Pinpoint the cell where the given text exists, returning its (x, y) midpoint coordinate. 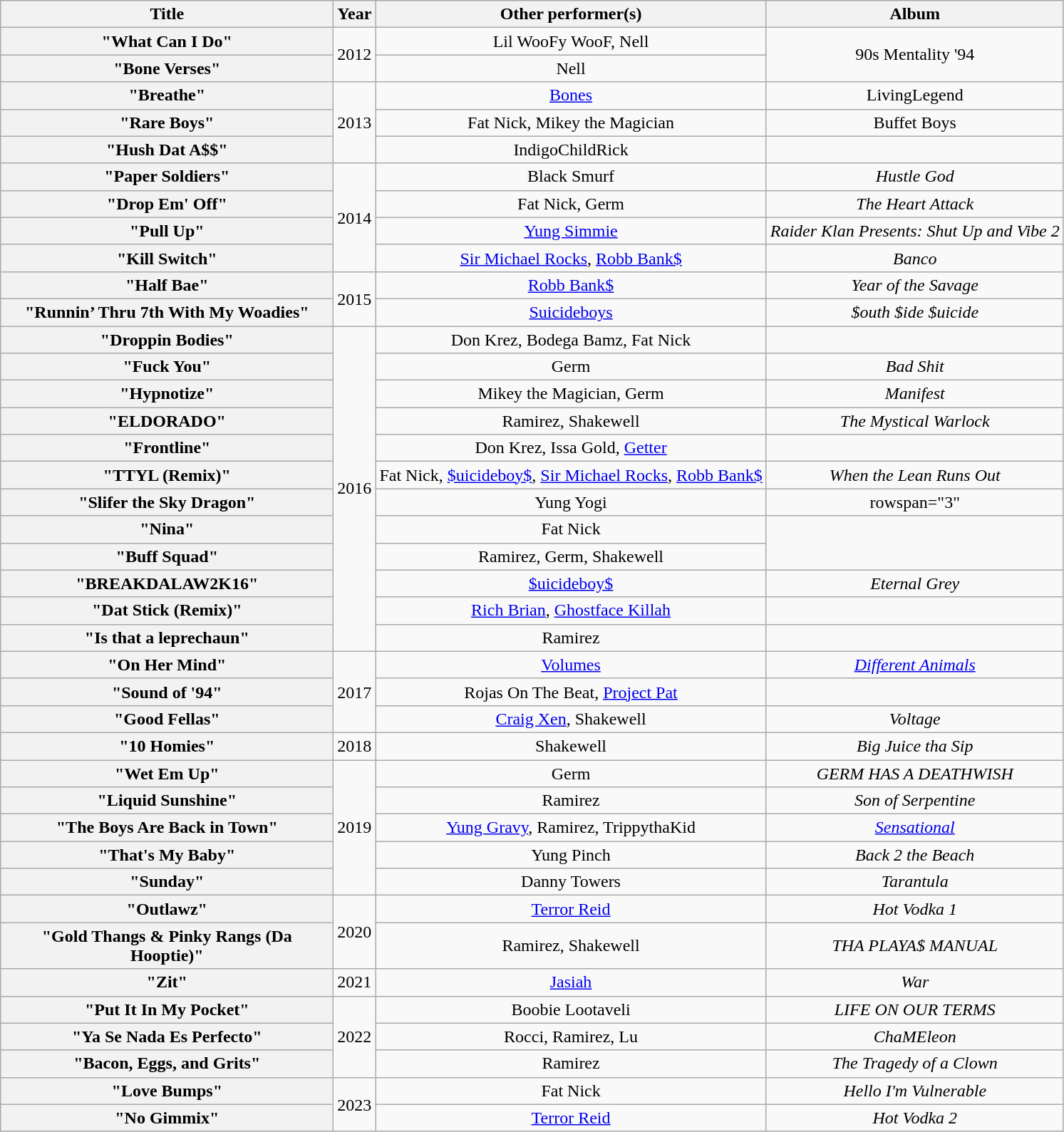
Hot Vodka 2 (915, 1118)
Voltage (915, 719)
2013 (355, 123)
The Tragedy of a Clown (915, 1064)
"Runnin’ Thru 7th With My Woadies" (167, 312)
"Slifer the Sky Dragon" (167, 502)
Bad Shit (915, 367)
Mikey the Magician, Germ (571, 394)
"Breathe" (167, 95)
Ramirez, Germ, Shakewell (571, 556)
LIFE ON OUR TERMS (915, 1009)
Boobie Lootaveli (571, 1009)
"Ya Se Nada Es Perfecto" (167, 1037)
Don Krez, Issa Gold, Getter (571, 448)
2014 (355, 217)
Yung Simmie (571, 231)
"Love Bumps" (167, 1091)
Other performer(s) (571, 14)
Volumes (571, 665)
Back 2 the Beach (915, 855)
2023 (355, 1104)
Hustle God (915, 177)
Title (167, 14)
"Wet Em Up" (167, 773)
"Gold Thangs & Pinky Rangs (Da Hooptie)" (167, 946)
Lil WooFy WooF, Nell (571, 41)
2016 (355, 489)
Rocci, Ramirez, Lu (571, 1037)
Shakewell (571, 746)
Raider Klan Presents: Shut Up and Vibe 2 (915, 231)
"Hush Dat A$$" (167, 150)
Sensational (915, 828)
ChaMEleon (915, 1037)
2020 (355, 932)
"No Gimmix" (167, 1118)
"Dat Stick (Remix)" (167, 611)
Jasiah (571, 982)
Manifest (915, 394)
"What Can I Do" (167, 41)
"Fuck You" (167, 367)
"Put It In My Pocket" (167, 1009)
Fat Nick, $uicideboy$, Sir Michael Rocks, Robb Bank$ (571, 475)
Fat Nick, Mikey the Magician (571, 123)
"Half Bae" (167, 285)
Tarantula (915, 882)
THA PLAYA$ MANUAL (915, 946)
"Is that a leprechaun" (167, 638)
Rich Brian, Ghostface Killah (571, 611)
The Heart Attack (915, 204)
Year (355, 14)
"10 Homies" (167, 746)
2017 (355, 692)
IndigoChildRick (571, 150)
"Nina" (167, 529)
Rojas On The Beat, Project Pat (571, 692)
Robb Bank$ (571, 285)
Nell (571, 68)
"Pull Up" (167, 231)
Buffet Boys (915, 123)
"Kill Switch" (167, 258)
"On Her Mind" (167, 665)
LivingLegend (915, 95)
"BREAKDALAW2K16" (167, 583)
Eternal Grey (915, 583)
"Zit" (167, 982)
"The Boys Are Back in Town" (167, 828)
"Sound of '94" (167, 692)
"Good Fellas" (167, 719)
Yung Yogi (571, 502)
"Paper Soldiers" (167, 177)
2018 (355, 746)
$outh $ide $uicide (915, 312)
2015 (355, 298)
Hello I'm Vulnerable (915, 1091)
Craig Xen, Shakewell (571, 719)
"Sunday" (167, 882)
2012 (355, 55)
When the Lean Runs Out (915, 475)
$uicideboy$ (571, 583)
"Liquid Sunshine" (167, 801)
"Frontline" (167, 448)
"Bone Verses" (167, 68)
Yung Gravy, Ramirez, TrippythaKid (571, 828)
"Rare Boys" (167, 123)
Banco (915, 258)
Year of the Savage (915, 285)
2021 (355, 982)
"Bacon, Eggs, and Grits" (167, 1064)
2022 (355, 1037)
Sir Michael Rocks, Robb Bank$ (571, 258)
Big Juice tha Sip (915, 746)
"ELDORADO" (167, 421)
War (915, 982)
"Outlawz" (167, 909)
Bones (571, 95)
The Mystical Warlock (915, 421)
Yung Pinch (571, 855)
"Buff Squad" (167, 556)
Hot Vodka 1 (915, 909)
Danny Towers (571, 882)
Fat Nick, Germ (571, 204)
Suicideboys (571, 312)
Son of Serpentine (915, 801)
Album (915, 14)
Black Smurf (571, 177)
90s Mentality '94 (915, 55)
"That's My Baby" (167, 855)
"Hypnotize" (167, 394)
"Drop Em' Off" (167, 204)
Don Krez, Bodega Bamz, Fat Nick (571, 340)
GERM HAS A DEATHWISH (915, 773)
"TTYL (Remix)" (167, 475)
2019 (355, 827)
Different Animals (915, 665)
"Droppin Bodies" (167, 340)
rowspan="3" (915, 502)
